Find where the given text appears and provide that cell's center as (X, Y) coordinate. 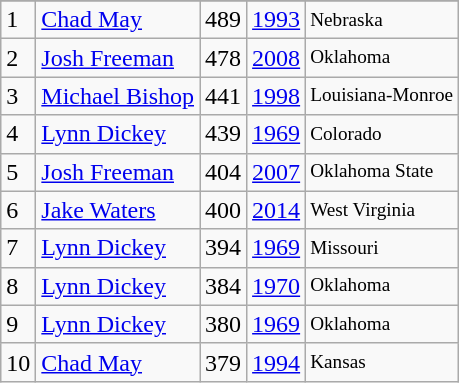
441 (224, 96)
1993 (276, 20)
1970 (276, 286)
5 (18, 172)
404 (224, 172)
489 (224, 20)
Kansas (382, 362)
4 (18, 134)
Jake Waters (118, 210)
384 (224, 286)
Michael Bishop (118, 96)
Missouri (382, 248)
2014 (276, 210)
380 (224, 324)
1994 (276, 362)
478 (224, 58)
1998 (276, 96)
7 (18, 248)
400 (224, 210)
3 (18, 96)
2008 (276, 58)
439 (224, 134)
2007 (276, 172)
West Virginia (382, 210)
Nebraska (382, 20)
8 (18, 286)
Oklahoma State (382, 172)
6 (18, 210)
2 (18, 58)
394 (224, 248)
10 (18, 362)
Colorado (382, 134)
Louisiana-Monroe (382, 96)
1 (18, 20)
379 (224, 362)
9 (18, 324)
